Scan for the cell matching the given text and deliver its [X, Y] coordinate at center. 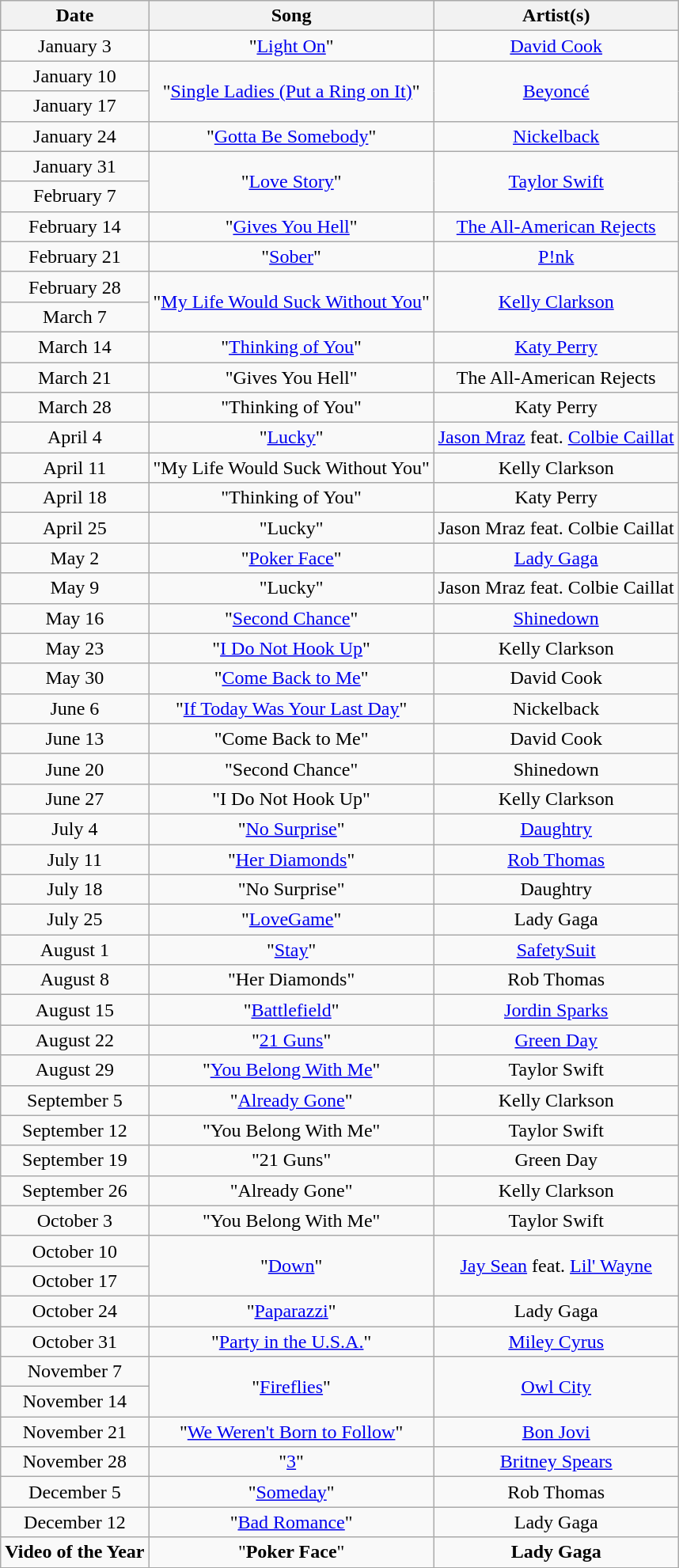
P!nk [556, 256]
November 28 [74, 1462]
October 17 [74, 1281]
September 5 [74, 1100]
Miley Cyrus [556, 1342]
January 31 [74, 166]
January 24 [74, 136]
"Party in the U.S.A." [291, 1342]
"Paparazzi" [291, 1311]
March 7 [74, 317]
"Light On" [291, 46]
January 17 [74, 106]
"Bad Romance" [291, 1522]
May 30 [74, 678]
"Love Story" [291, 181]
August 22 [74, 1040]
"Stay" [291, 950]
July 11 [74, 859]
"LoveGame" [291, 920]
November 21 [74, 1432]
January 3 [74, 46]
March 28 [74, 408]
Jay Sean feat. Lil' Wayne [556, 1266]
October 3 [74, 1221]
November 14 [74, 1402]
October 10 [74, 1251]
September 26 [74, 1190]
Date [74, 16]
October 31 [74, 1342]
March 21 [74, 378]
February 14 [74, 226]
April 4 [74, 438]
May 9 [74, 588]
June 6 [74, 708]
December 12 [74, 1522]
Artist(s) [556, 16]
"Gotta Be Somebody" [291, 136]
April 25 [74, 528]
May 16 [74, 618]
Beyoncé [556, 91]
"Single Ladies (Put a Ring on It)" [291, 91]
August 8 [74, 980]
Owl City [556, 1387]
July 4 [74, 829]
March 14 [74, 347]
"We Weren't Born to Follow" [291, 1432]
SafetySuit [556, 950]
Video of the Year [74, 1552]
Jordin Sparks [556, 1010]
Britney Spears [556, 1462]
June 13 [74, 738]
"If Today Was Your Last Day" [291, 708]
June 27 [74, 799]
"Fireflies" [291, 1387]
September 12 [74, 1130]
"Battlefield" [291, 1010]
February 21 [74, 256]
May 23 [74, 648]
July 18 [74, 890]
"Someday" [291, 1492]
November 7 [74, 1372]
August 29 [74, 1070]
June 20 [74, 769]
Bon Jovi [556, 1432]
"Sober" [291, 256]
September 19 [74, 1160]
February 7 [74, 196]
"Down" [291, 1266]
May 2 [74, 558]
"3" [291, 1462]
August 15 [74, 1010]
April 18 [74, 498]
October 24 [74, 1311]
December 5 [74, 1492]
Song [291, 16]
January 10 [74, 76]
August 1 [74, 950]
February 28 [74, 287]
July 25 [74, 920]
April 11 [74, 468]
